Find where the given text appears and provide that cell's center as (X, Y) coordinate. 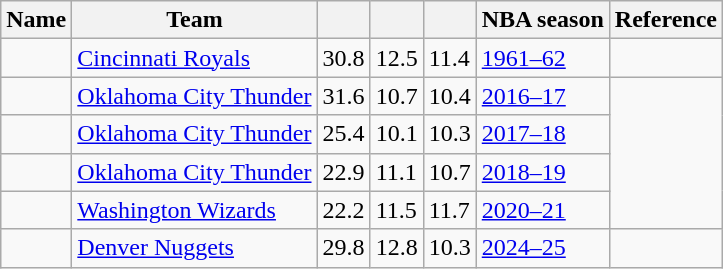
Washington Wizards (194, 210)
11.4 (450, 58)
11.5 (396, 210)
12.5 (396, 58)
30.8 (344, 58)
11.7 (450, 210)
2016–17 (542, 96)
Team (194, 20)
11.1 (396, 172)
Denver Nuggets (194, 248)
Reference (666, 20)
12.8 (396, 248)
22.2 (344, 210)
22.9 (344, 172)
1961–62 (542, 58)
2017–18 (542, 134)
Name (36, 20)
Cincinnati Royals (194, 58)
2024–25 (542, 248)
10.4 (450, 96)
31.6 (344, 96)
29.8 (344, 248)
2018–19 (542, 172)
25.4 (344, 134)
2020–21 (542, 210)
NBA season (542, 20)
10.1 (396, 134)
